From the cell containing the given text, extract its center point as [x, y] coordinate. 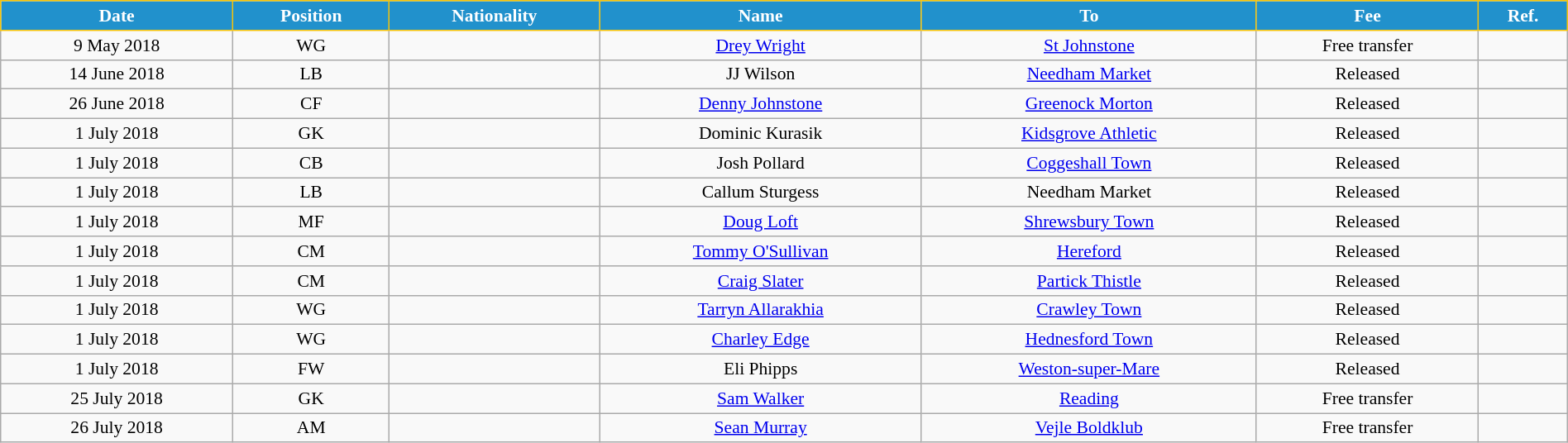
Sean Murray [761, 428]
Callum Sturgess [761, 193]
St Johnstone [1088, 45]
Ref. [1523, 16]
Reading [1088, 398]
JJ Wilson [761, 74]
FW [311, 369]
14 June 2018 [117, 74]
Vejle Boldklub [1088, 428]
To [1088, 16]
Partick Thistle [1088, 281]
Sam Walker [761, 398]
Hereford [1088, 251]
26 June 2018 [117, 104]
AM [311, 428]
Nationality [495, 16]
Hednesford Town [1088, 340]
Craig Slater [761, 281]
Position [311, 16]
Josh Pollard [761, 163]
Eli Phipps [761, 369]
Charley Edge [761, 340]
Tommy O'Sullivan [761, 251]
Shrewsbury Town [1088, 222]
26 July 2018 [117, 428]
MF [311, 222]
Coggeshall Town [1088, 163]
Weston-super-Mare [1088, 369]
25 July 2018 [117, 398]
9 May 2018 [117, 45]
Doug Loft [761, 222]
Date [117, 16]
Kidsgrove Athletic [1088, 134]
Greenock Morton [1088, 104]
Crawley Town [1088, 310]
Dominic Kurasik [761, 134]
Denny Johnstone [761, 104]
CB [311, 163]
Name [761, 16]
Tarryn Allarakhia [761, 310]
Fee [1368, 16]
Drey Wright [761, 45]
CF [311, 104]
